Extract the (x, y) coordinate from the center of the cell holding the provided text.  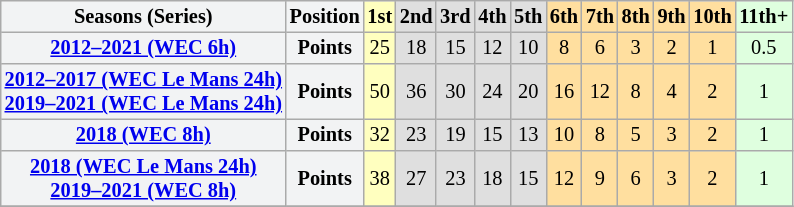
3rd (455, 17)
7th (600, 17)
2012–2021 (WEC 6h) (144, 48)
27 (416, 179)
11th+ (764, 17)
2nd (416, 17)
19 (455, 135)
Seasons (Series) (144, 17)
20 (528, 92)
30 (455, 92)
2018 (WEC Le Mans 24h)2019–2021 (WEC 8h) (144, 179)
13 (528, 135)
10th (712, 17)
38 (380, 179)
9 (600, 179)
5 (636, 135)
4th (492, 17)
2012–2017 (WEC Le Mans 24h)2019–2021 (WEC Le Mans 24h) (144, 92)
4 (672, 92)
6th (564, 17)
Position (325, 17)
16 (564, 92)
50 (380, 92)
0.5 (764, 48)
8th (636, 17)
2018 (WEC 8h) (144, 135)
1st (380, 17)
5th (528, 17)
24 (492, 92)
9th (672, 17)
36 (416, 92)
32 (380, 135)
25 (380, 48)
